Output the (X, Y) coordinate of the center of the cell containing the given text.  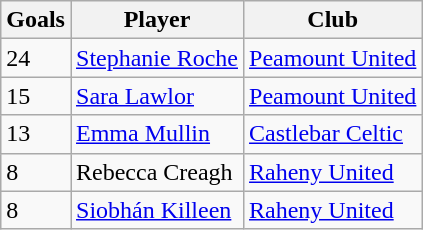
Club (333, 20)
24 (36, 58)
Stephanie Roche (156, 58)
Castlebar Celtic (333, 134)
Goals (36, 20)
Player (156, 20)
15 (36, 96)
Siobhán Killeen (156, 210)
Sara Lawlor (156, 96)
Emma Mullin (156, 134)
Rebecca Creagh (156, 172)
13 (36, 134)
